For the text-containing cell, return its midpoint in (x, y) coordinate format. 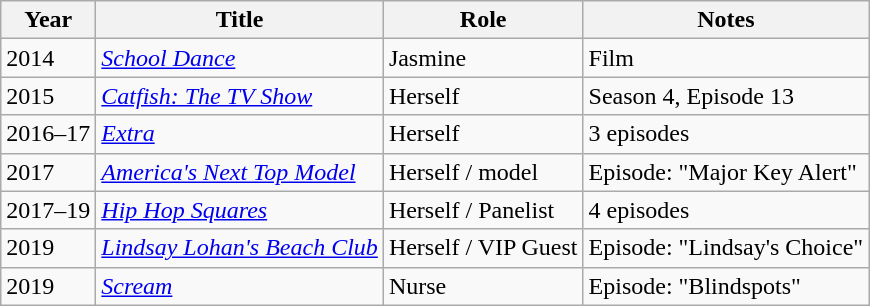
2016–17 (48, 134)
Herself / model (483, 172)
Hip Hop Squares (240, 210)
3 episodes (726, 134)
2014 (48, 58)
Lindsay Lohan's Beach Club (240, 248)
Jasmine (483, 58)
Scream (240, 286)
America's Next Top Model (240, 172)
Catfish: The TV Show (240, 96)
Herself / VIP Guest (483, 248)
School Dance (240, 58)
Extra (240, 134)
Season 4, Episode 13 (726, 96)
Nurse (483, 286)
Title (240, 20)
Herself / Panelist (483, 210)
2015 (48, 96)
Film (726, 58)
Year (48, 20)
Notes (726, 20)
Episode: "Major Key Alert" (726, 172)
2017 (48, 172)
Episode: "Blindspots" (726, 286)
Role (483, 20)
4 episodes (726, 210)
2017–19 (48, 210)
Episode: "Lindsay's Choice" (726, 248)
